Return the [x, y] coordinate for the center point of the cell that contains the specified text.  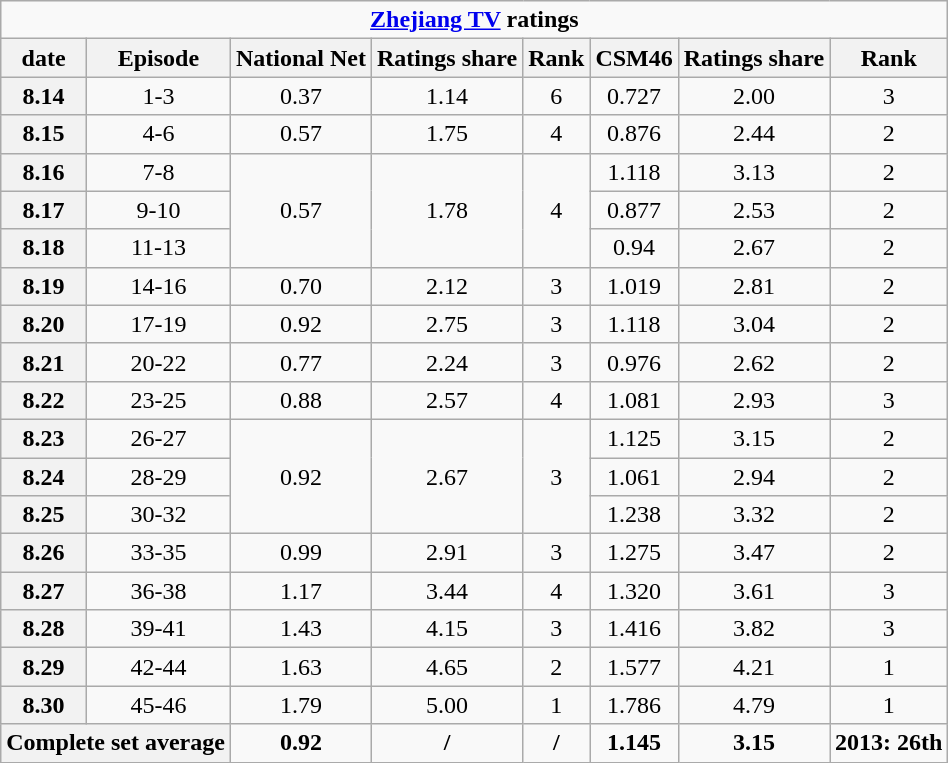
1.320 [634, 591]
7-8 [158, 172]
3.47 [754, 553]
2.57 [446, 400]
1.238 [634, 515]
36-38 [158, 591]
4.21 [754, 667]
date [44, 58]
Zhejiang TV ratings [474, 20]
3.32 [754, 515]
20-22 [158, 362]
4-6 [158, 134]
3.61 [754, 591]
0.99 [300, 553]
2.94 [754, 477]
1.081 [634, 400]
8.26 [44, 553]
1.75 [446, 134]
26-27 [158, 438]
2.00 [754, 96]
National Net [300, 58]
0.877 [634, 210]
1.43 [300, 629]
0.727 [634, 96]
0.77 [300, 362]
1.416 [634, 629]
8.14 [44, 96]
1.14 [446, 96]
2.53 [754, 210]
1.17 [300, 591]
8.23 [44, 438]
11-13 [158, 248]
8.27 [44, 591]
8.19 [44, 286]
33-35 [158, 553]
3.44 [446, 591]
2.62 [754, 362]
39-41 [158, 629]
8.24 [44, 477]
Episode [158, 58]
1.275 [634, 553]
2.93 [754, 400]
3.04 [754, 324]
23-25 [158, 400]
30-32 [158, 515]
8.29 [44, 667]
2.24 [446, 362]
8.20 [44, 324]
0.37 [300, 96]
4.65 [446, 667]
0.876 [634, 134]
4.15 [446, 629]
2013: 26th [889, 743]
0.94 [634, 248]
9-10 [158, 210]
3.13 [754, 172]
1.63 [300, 667]
0.976 [634, 362]
2.81 [754, 286]
1.78 [446, 210]
2.44 [754, 134]
0.88 [300, 400]
1.145 [634, 743]
8.22 [44, 400]
28-29 [158, 477]
2.91 [446, 553]
8.18 [44, 248]
14-16 [158, 286]
8.25 [44, 515]
8.15 [44, 134]
5.00 [446, 705]
1.577 [634, 667]
Complete set average [116, 743]
42-44 [158, 667]
0.70 [300, 286]
1.019 [634, 286]
1-3 [158, 96]
8.30 [44, 705]
8.16 [44, 172]
2.12 [446, 286]
8.28 [44, 629]
8.17 [44, 210]
1.125 [634, 438]
1.786 [634, 705]
8.21 [44, 362]
1.79 [300, 705]
CSM46 [634, 58]
17-19 [158, 324]
1.061 [634, 477]
45-46 [158, 705]
3.82 [754, 629]
2.75 [446, 324]
6 [556, 96]
4.79 [754, 705]
